Find where the given text appears and provide that cell's center as [X, Y] coordinate. 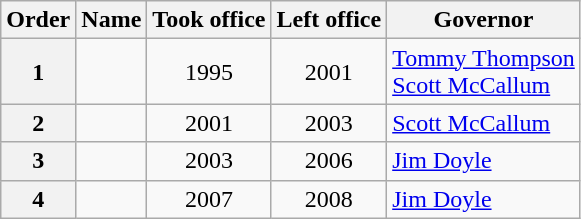
Scott McCallum [484, 123]
Name [112, 20]
Governor [484, 20]
3 [38, 161]
2008 [329, 199]
2 [38, 123]
Left office [329, 20]
Order [38, 20]
Took office [209, 20]
2007 [209, 199]
4 [38, 199]
1995 [209, 72]
2006 [329, 161]
1 [38, 72]
Tommy ThompsonScott McCallum [484, 72]
